Locate the cell with the specified text and output its (X, Y) center coordinate. 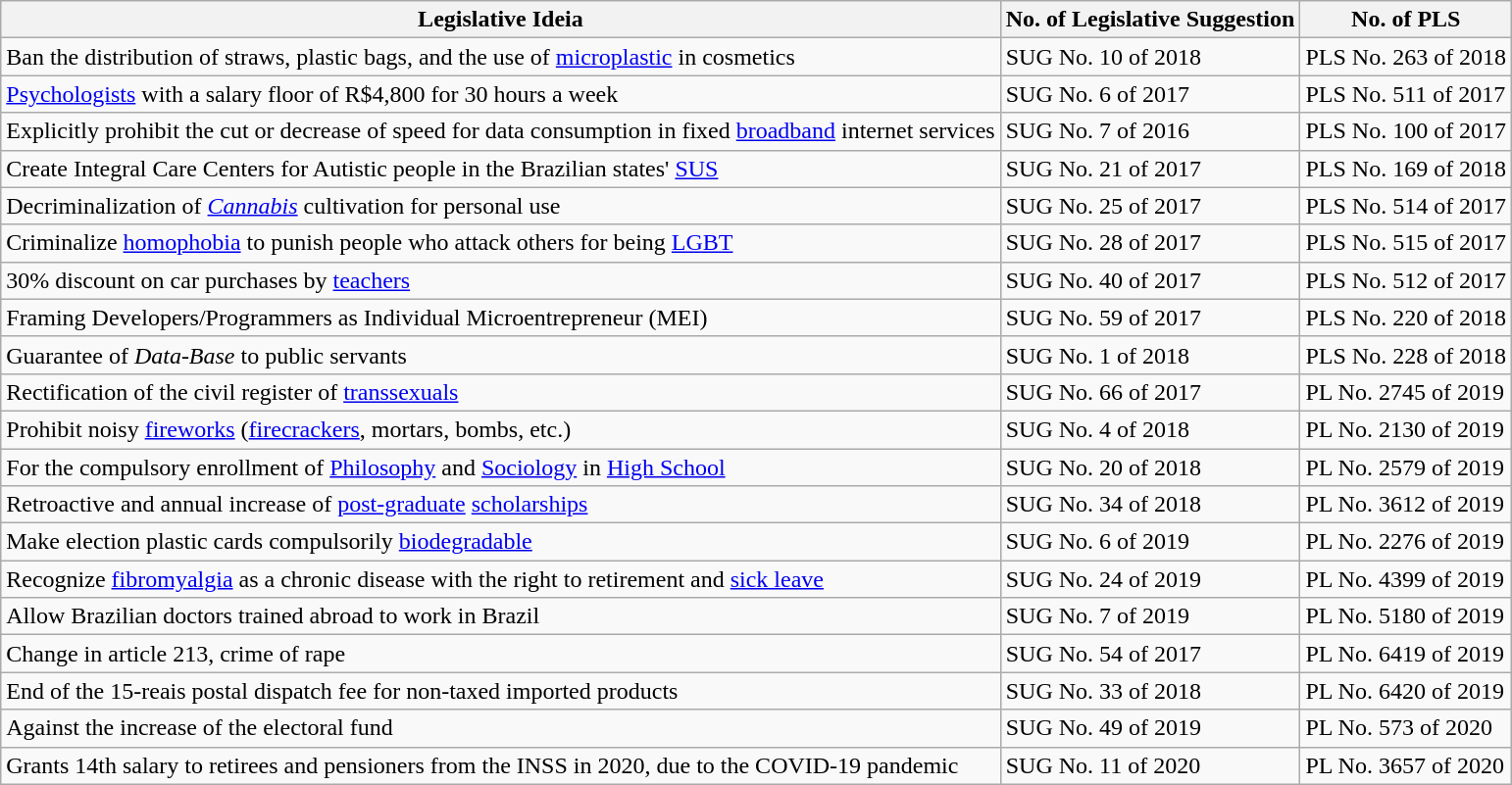
Framing Developers/Programmers as Individual Microentrepreneur (MEI) (500, 318)
SUG No. 49 of 2019 (1150, 728)
PLS No. 263 of 2018 (1406, 57)
SUG No. 40 of 2017 (1150, 280)
SUG No. 7 of 2016 (1150, 131)
SUG No. 33 of 2018 (1150, 691)
Guarantee of Data-Base to public servants (500, 355)
Rectification of the civil register of transsexuals (500, 392)
PL No. 2276 of 2019 (1406, 542)
SUG No. 54 of 2017 (1150, 654)
For the compulsory enrollment of Philosophy and Sociology in High School (500, 467)
PLS No. 512 of 2017 (1406, 280)
No. of PLS (1406, 20)
SUG No. 6 of 2019 (1150, 542)
Against the increase of the electoral fund (500, 728)
SUG No. 66 of 2017 (1150, 392)
SUG No. 34 of 2018 (1150, 505)
SUG No. 20 of 2018 (1150, 467)
SUG No. 10 of 2018 (1150, 57)
PL No. 2579 of 2019 (1406, 467)
Change in article 213, crime of rape (500, 654)
Criminalize homophobia to punish people who attack others for being LGBT (500, 243)
Retroactive and annual increase of post-graduate scholarships (500, 505)
SUG No. 6 of 2017 (1150, 94)
PL No. 3657 of 2020 (1406, 765)
Explicitly prohibit the cut or decrease of speed for data consumption in fixed broadband internet services (500, 131)
Create Integral Care Centers for Autistic people in the Brazilian states' SUS (500, 169)
Allow Brazilian doctors trained abroad to work in Brazil (500, 616)
PL No. 5180 of 2019 (1406, 616)
SUG No. 4 of 2018 (1150, 429)
PLS No. 515 of 2017 (1406, 243)
SUG No. 28 of 2017 (1150, 243)
Legislative Ideia (500, 20)
SUG No. 1 of 2018 (1150, 355)
Make election plastic cards compulsorily biodegradable (500, 542)
Prohibit noisy fireworks (firecrackers, mortars, bombs, etc.) (500, 429)
No. of Legislative Suggestion (1150, 20)
SUG No. 25 of 2017 (1150, 206)
PL No. 2130 of 2019 (1406, 429)
SUG No. 59 of 2017 (1150, 318)
SUG No. 24 of 2019 (1150, 579)
Recognize fibromyalgia as a chronic disease with the right to retirement and sick leave (500, 579)
SUG No. 21 of 2017 (1150, 169)
PL No. 4399 of 2019 (1406, 579)
Psychologists with a salary floor of R$4,800 for 30 hours a week (500, 94)
PL No. 573 of 2020 (1406, 728)
Decriminalization of Cannabis cultivation for personal use (500, 206)
SUG No. 11 of 2020 (1150, 765)
PLS No. 100 of 2017 (1406, 131)
PLS No. 220 of 2018 (1406, 318)
Ban the distribution of straws, plastic bags, and the use of microplastic in cosmetics (500, 57)
PL No. 6419 of 2019 (1406, 654)
Grants 14th salary to retirees and pensioners from the INSS in 2020, due to the COVID-19 pandemic (500, 765)
PLS No. 228 of 2018 (1406, 355)
PL No. 2745 of 2019 (1406, 392)
PLS No. 511 of 2017 (1406, 94)
30% discount on car purchases by teachers (500, 280)
SUG No. 7 of 2019 (1150, 616)
PL No. 6420 of 2019 (1406, 691)
PLS No. 169 of 2018 (1406, 169)
End of the 15-reais postal dispatch fee for non-taxed imported products (500, 691)
PL No. 3612 of 2019 (1406, 505)
PLS No. 514 of 2017 (1406, 206)
